Find where the given text appears and provide that cell's center as (x, y) coordinate. 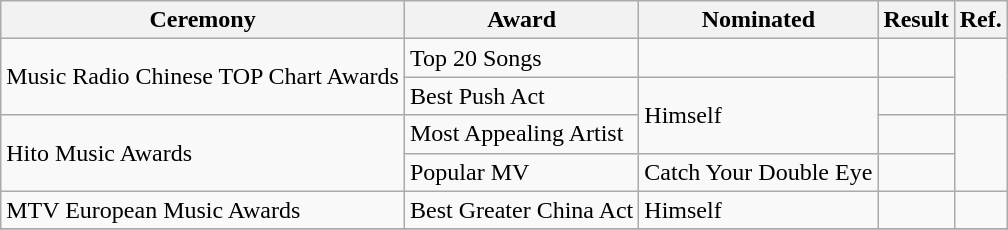
Best Greater China Act (521, 210)
Catch Your Double Eye (758, 172)
Ref. (980, 20)
Top 20 Songs (521, 58)
Result (916, 20)
Award (521, 20)
Best Push Act (521, 96)
Ceremony (203, 20)
Popular MV (521, 172)
Music Radio Chinese TOP Chart Awards (203, 77)
MTV European Music Awards (203, 210)
Most Appealing Artist (521, 134)
Hito Music Awards (203, 153)
Nominated (758, 20)
